Determine the [X, Y] coordinate at the center of the cell enclosing the given text.  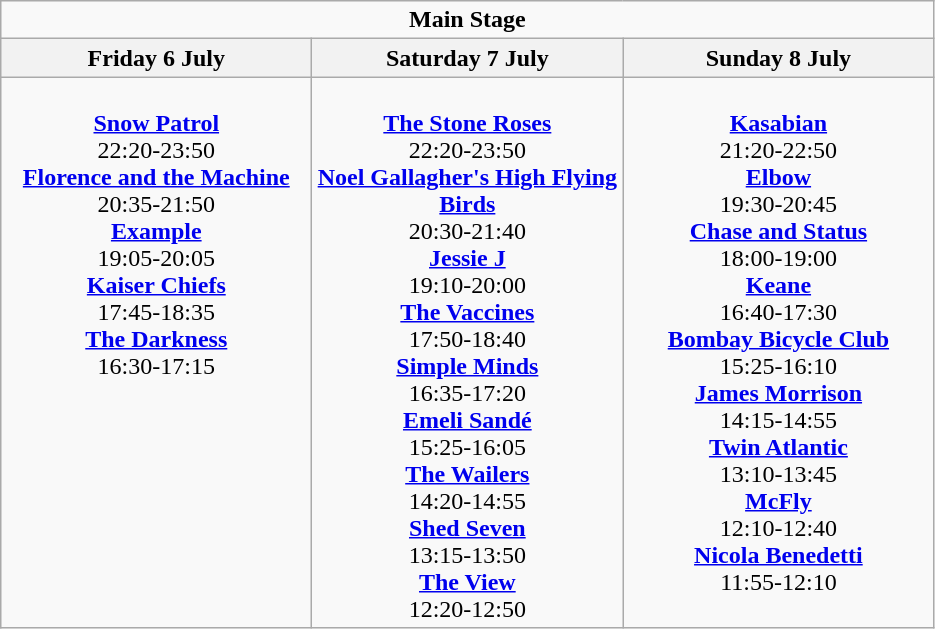
Snow Patrol 22:20-23:50 Florence and the Machine 20:35-21:50 Example 19:05-20:05 Kaiser Chiefs 17:45-18:35 The Darkness 16:30-17:15 [156, 352]
Sunday 8 July [778, 58]
Main Stage [468, 20]
Friday 6 July [156, 58]
Saturday 7 July [468, 58]
